Return (X, Y) of the center of cell containing provided text 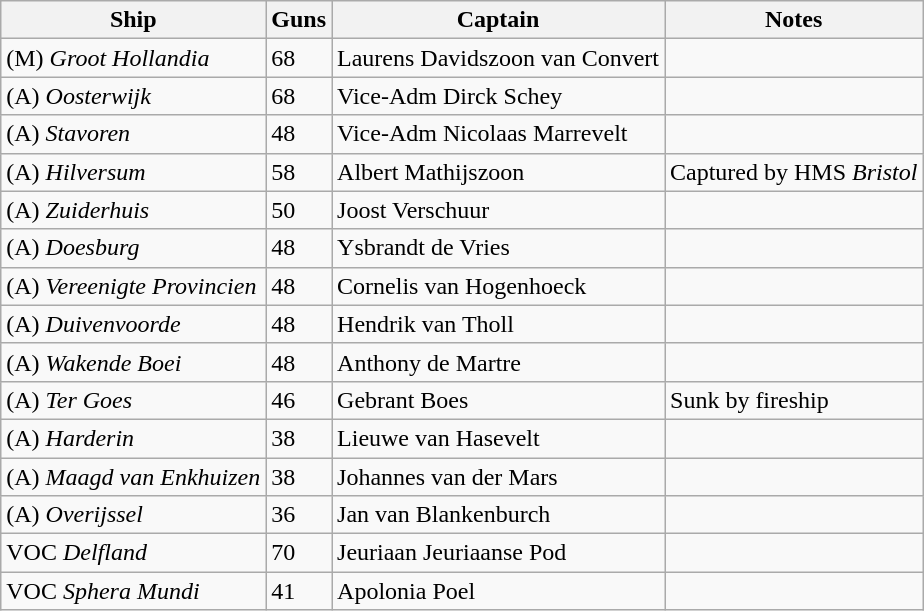
(A) Stavoren (134, 134)
Anthony de Martre (498, 362)
Jeuriaan Jeuriaanse Pod (498, 553)
Jan van Blankenburch (498, 515)
Gebrant Boes (498, 400)
(A) Harderin (134, 438)
(A) Maagd van Enkhuizen (134, 477)
(A) Duivenvoorde (134, 324)
70 (299, 553)
Vice-Adm Dirck Schey (498, 96)
Ship (134, 20)
Vice-Adm Nicolaas Marrevelt (498, 134)
50 (299, 210)
(A) Wakende Boei (134, 362)
VOC Delfland (134, 553)
Notes (793, 20)
Johannes van der Mars (498, 477)
Lieuwe van Hasevelt (498, 438)
Laurens Davidszoon van Convert (498, 58)
Guns (299, 20)
Ysbrandt de Vries (498, 248)
(A) Doesburg (134, 248)
46 (299, 400)
(A) Zuiderhuis (134, 210)
VOC Sphera Mundi (134, 591)
Captain (498, 20)
(M) Groot Hollandia (134, 58)
(A) Oosterwijk (134, 96)
(A) Vereenigte Provincien (134, 286)
(A) Ter Goes (134, 400)
(A) Hilversum (134, 172)
36 (299, 515)
Sunk by fireship (793, 400)
41 (299, 591)
Joost Verschuur (498, 210)
Albert Mathijszoon (498, 172)
(A) Overijssel (134, 515)
Captured by HMS Bristol (793, 172)
Hendrik van Tholl (498, 324)
Cornelis van Hogenhoeck (498, 286)
Apolonia Poel (498, 591)
58 (299, 172)
